Capture the cell that displays the provided text and extract its [x, y] central coordinate. 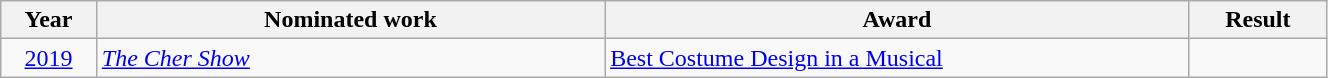
Nominated work [350, 20]
Award [898, 20]
The Cher Show [350, 58]
Best Costume Design in a Musical [898, 58]
Result [1258, 20]
Year [49, 20]
2019 [49, 58]
